Return the [x, y] coordinate for the center point of the cell that contains the specified text.  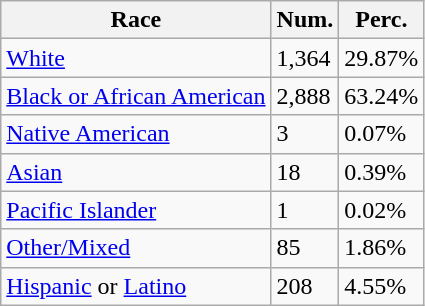
1.86% [382, 248]
0.07% [382, 134]
1 [305, 210]
Other/Mixed [136, 248]
Perc. [382, 20]
3 [305, 134]
1,364 [305, 58]
Race [136, 20]
Native American [136, 134]
29.87% [382, 58]
85 [305, 248]
63.24% [382, 96]
Black or African American [136, 96]
18 [305, 172]
208 [305, 286]
Num. [305, 20]
White [136, 58]
Hispanic or Latino [136, 286]
2,888 [305, 96]
4.55% [382, 286]
0.39% [382, 172]
0.02% [382, 210]
Pacific Islander [136, 210]
Asian [136, 172]
